Extract the [x, y] coordinate from the center of the cell holding the provided text.  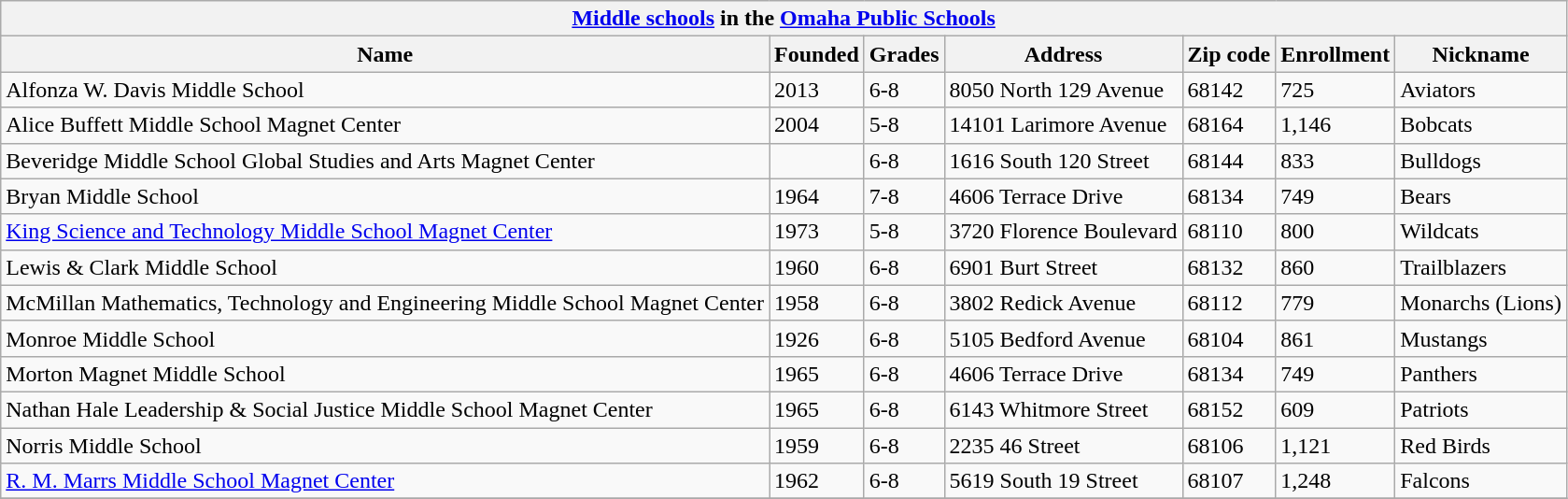
68164 [1229, 125]
1959 [817, 446]
Patriots [1481, 409]
68107 [1229, 481]
Address [1063, 54]
King Science and Technology Middle School Magnet Center [385, 232]
3720 Florence Boulevard [1063, 232]
Grades [904, 54]
Wildcats [1481, 232]
68152 [1229, 409]
1926 [817, 338]
2004 [817, 125]
Bears [1481, 196]
Bulldogs [1481, 161]
Morton Magnet Middle School [385, 374]
6143 Whitmore Street [1063, 409]
Alfonza W. Davis Middle School [385, 90]
68112 [1229, 303]
1973 [817, 232]
Nathan Hale Leadership & Social Justice Middle School Magnet Center [385, 409]
68110 [1229, 232]
800 [1335, 232]
Monarchs (Lions) [1481, 303]
Bryan Middle School [385, 196]
1964 [817, 196]
860 [1335, 267]
6901 Burt Street [1063, 267]
Enrollment [1335, 54]
1,146 [1335, 125]
Name [385, 54]
5619 South 19 Street [1063, 481]
Nickname [1481, 54]
Trailblazers [1481, 267]
725 [1335, 90]
68144 [1229, 161]
1,248 [1335, 481]
1,121 [1335, 446]
1962 [817, 481]
Norris Middle School [385, 446]
779 [1335, 303]
Founded [817, 54]
68104 [1229, 338]
Aviators [1481, 90]
3802 Redick Avenue [1063, 303]
861 [1335, 338]
1616 South 120 Street [1063, 161]
609 [1335, 409]
Alice Buffett Middle School Magnet Center [385, 125]
Beveridge Middle School Global Studies and Arts Magnet Center [385, 161]
68132 [1229, 267]
R. M. Marrs Middle School Magnet Center [385, 481]
14101 Larimore Avenue [1063, 125]
Monroe Middle School [385, 338]
2013 [817, 90]
1958 [817, 303]
McMillan Mathematics, Technology and Engineering Middle School Magnet Center [385, 303]
Lewis & Clark Middle School [385, 267]
68142 [1229, 90]
2235 46 Street [1063, 446]
1960 [817, 267]
Falcons [1481, 481]
Bobcats [1481, 125]
833 [1335, 161]
Middle schools in the Omaha Public Schools [784, 19]
7-8 [904, 196]
Zip code [1229, 54]
68106 [1229, 446]
8050 North 129 Avenue [1063, 90]
Red Birds [1481, 446]
Mustangs [1481, 338]
5105 Bedford Avenue [1063, 338]
Panthers [1481, 374]
